Identify which cell holds the provided text, then report its (x, y) central coordinate. 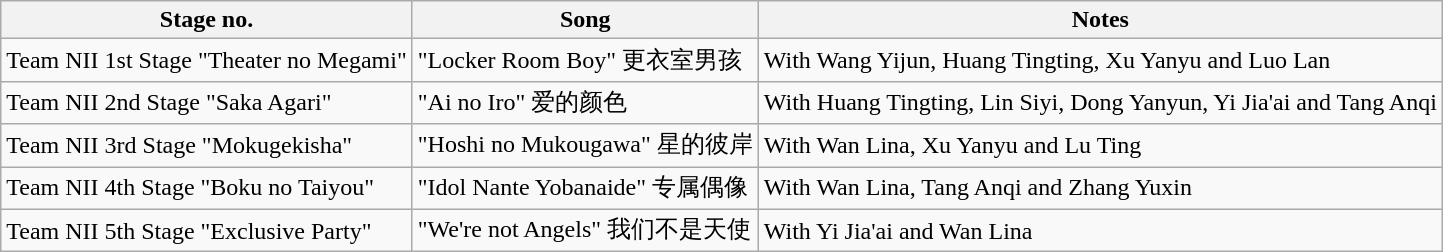
With Wang Yijun, Huang Tingting, Xu Yanyu and Luo Lan (1100, 60)
"We're not Angels" 我们不是天使 (585, 230)
"Idol Nante Yobanaide" 专属偶像 (585, 188)
Notes (1100, 20)
"Hoshi no Mukougawa" 星的彼岸 (585, 146)
Team NII 4th Stage "Boku no Taiyou" (207, 188)
"Ai no Iro" 爱的颜色 (585, 102)
With Wan Lina, Tang Anqi and Zhang Yuxin (1100, 188)
With Wan Lina, Xu Yanyu and Lu Ting (1100, 146)
Team NII 5th Stage "Exclusive Party" (207, 230)
With Yi Jia'ai and Wan Lina (1100, 230)
Team NII 2nd Stage "Saka Agari" (207, 102)
"Locker Room Boy" 更衣室男孩 (585, 60)
Stage no. (207, 20)
Team NII 3rd Stage "Mokugekisha" (207, 146)
Team NII 1st Stage "Theater no Megami" (207, 60)
Song (585, 20)
With Huang Tingting, Lin Siyi, Dong Yanyun, Yi Jia'ai and Tang Anqi (1100, 102)
